Identify which cell holds the provided text, then report its [x, y] central coordinate. 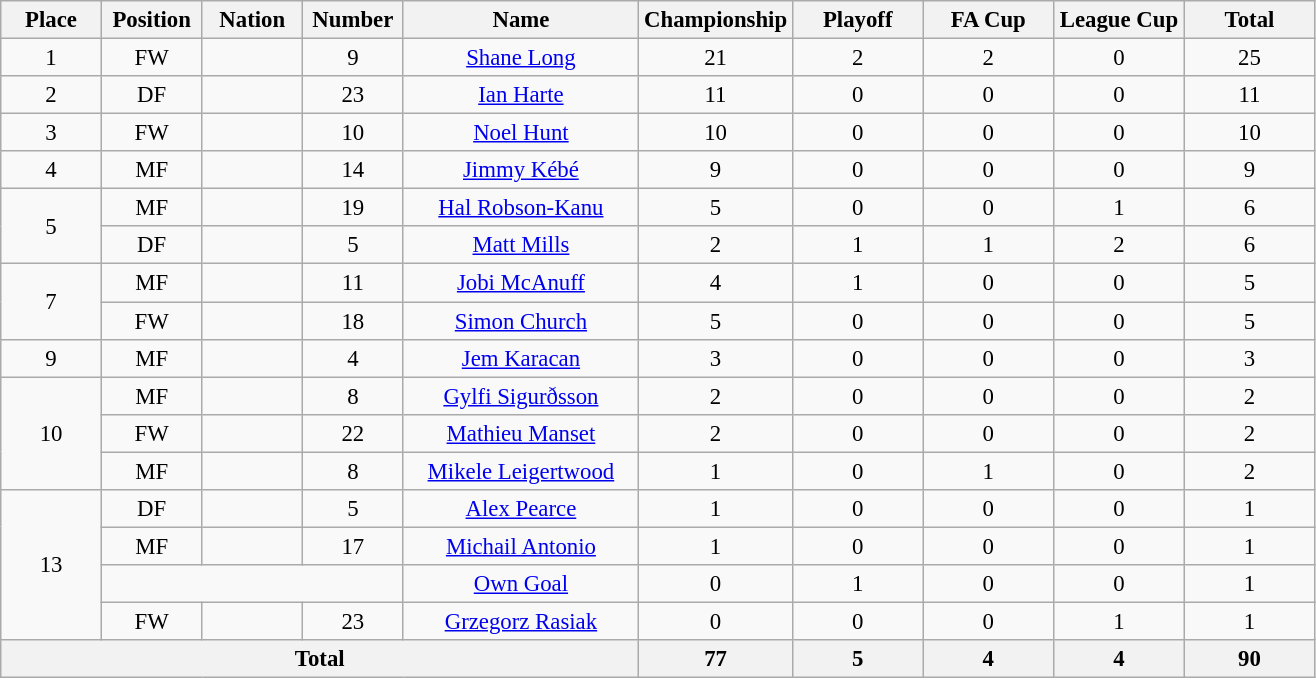
Jem Karacan [521, 358]
21 [716, 58]
Grzegorz Rasiak [521, 621]
17 [354, 546]
Hal Robson-Kanu [521, 208]
Matt Mills [521, 245]
Gylfi Sigurðsson [521, 396]
18 [354, 321]
77 [716, 659]
Noel Hunt [521, 133]
Own Goal [521, 584]
Place [52, 20]
Name [521, 20]
90 [1250, 659]
League Cup [1120, 20]
Jimmy Kébé [521, 170]
14 [354, 170]
22 [354, 433]
Mathieu Manset [521, 433]
Nation [252, 20]
7 [52, 302]
Jobi McAnuff [521, 283]
Michail Antonio [521, 546]
Alex Pearce [521, 509]
Number [354, 20]
25 [1250, 58]
Simon Church [521, 321]
FA Cup [988, 20]
Mikele Leigertwood [521, 471]
19 [354, 208]
Playoff [858, 20]
Championship [716, 20]
Position [152, 20]
Shane Long [521, 58]
Ian Harte [521, 95]
13 [52, 565]
